Scan for the cell matching the given text and deliver its [x, y] coordinate at center. 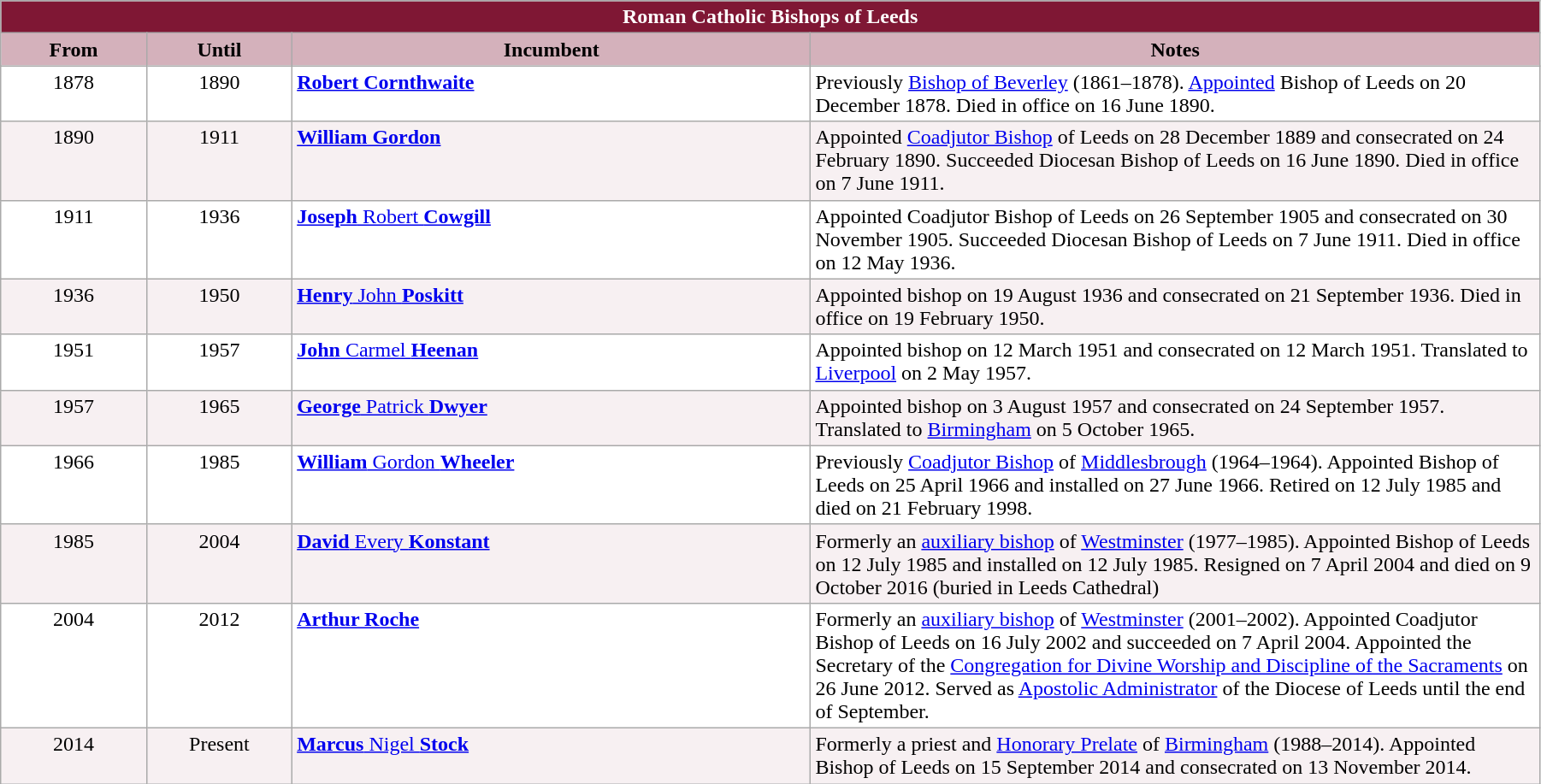
John Carmel Heenan [552, 363]
Appointed bishop on 19 August 1936 and consecrated on 21 September 1936. Died in office on 19 February 1950. [1175, 306]
Until [219, 50]
George Patrick Dwyer [552, 417]
William Gordon [552, 161]
Arthur Roche [552, 665]
Formerly a priest and Honorary Prelate of Birmingham (1988–2014). Appointed Bishop of Leeds on 15 September 2014 and consecrated on 13 November 2014. [1175, 756]
Notes [1175, 50]
Incumbent [552, 50]
1966 [74, 485]
Present [219, 756]
Roman Catholic Bishops of Leeds [770, 17]
2012 [219, 665]
1950 [219, 306]
Previously Bishop of Beverley (1861–1878). Appointed Bishop of Leeds on 20 December 1878. Died in office on 16 June 1890. [1175, 94]
Appointed bishop on 12 March 1951 and consecrated on 12 March 1951. Translated to Liverpool on 2 May 1957. [1175, 363]
Marcus Nigel Stock [552, 756]
Robert Cornthwaite [552, 94]
Appointed bishop on 3 August 1957 and consecrated on 24 September 1957. Translated to Birmingham on 5 October 1965. [1175, 417]
2014 [74, 756]
Henry John Poskitt [552, 306]
David Every Konstant [552, 563]
Joseph Robert Cowgill [552, 239]
From [74, 50]
1965 [219, 417]
William Gordon Wheeler [552, 485]
1878 [74, 94]
1951 [74, 363]
